Scan for the cell matching the given text and deliver its [X, Y] coordinate at center. 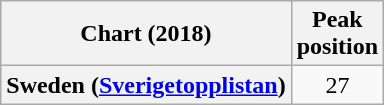
Sweden (Sverigetopplistan) [146, 85]
27 [337, 85]
Peakposition [337, 34]
Chart (2018) [146, 34]
